Find where the given text appears and provide that cell's center as (x, y) coordinate. 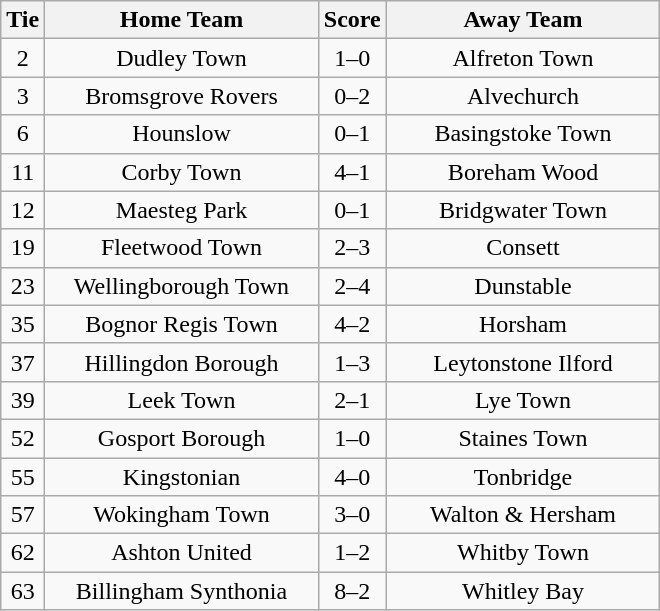
8–2 (352, 591)
Gosport Borough (182, 438)
62 (23, 553)
12 (23, 210)
Hillingdon Borough (182, 362)
6 (23, 134)
Dudley Town (182, 58)
39 (23, 400)
Score (352, 20)
Corby Town (182, 172)
Wellingborough Town (182, 286)
Bromsgrove Rovers (182, 96)
Whitley Bay (523, 591)
Staines Town (523, 438)
Boreham Wood (523, 172)
4–2 (352, 324)
57 (23, 515)
Basingstoke Town (523, 134)
52 (23, 438)
1–2 (352, 553)
37 (23, 362)
Tie (23, 20)
Wokingham Town (182, 515)
Alfreton Town (523, 58)
35 (23, 324)
3–0 (352, 515)
Fleetwood Town (182, 248)
2–3 (352, 248)
63 (23, 591)
11 (23, 172)
Kingstonian (182, 477)
Bridgwater Town (523, 210)
Leytonstone Ilford (523, 362)
Alvechurch (523, 96)
Away Team (523, 20)
Consett (523, 248)
0–2 (352, 96)
Lye Town (523, 400)
Bognor Regis Town (182, 324)
4–1 (352, 172)
Home Team (182, 20)
Hounslow (182, 134)
23 (23, 286)
2–1 (352, 400)
3 (23, 96)
Maesteg Park (182, 210)
Walton & Hersham (523, 515)
55 (23, 477)
Billingham Synthonia (182, 591)
Dunstable (523, 286)
Whitby Town (523, 553)
19 (23, 248)
4–0 (352, 477)
1–3 (352, 362)
Ashton United (182, 553)
2 (23, 58)
Horsham (523, 324)
2–4 (352, 286)
Leek Town (182, 400)
Tonbridge (523, 477)
